Return [X, Y] of the center of cell containing provided text 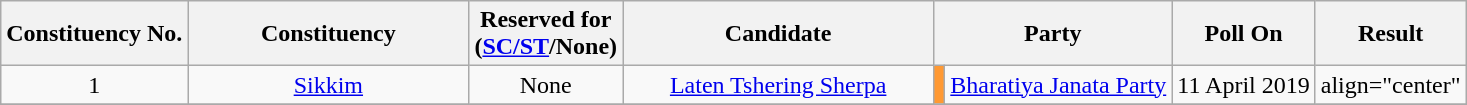
Result [1390, 34]
Laten Tshering Sherpa [778, 85]
Reserved for(SC/ST/None) [546, 34]
Constituency [328, 34]
Bharatiya Janata Party [1058, 85]
Candidate [778, 34]
Constituency No. [94, 34]
align="center" [1390, 85]
11 April 2019 [1244, 85]
Sikkim [328, 85]
None [546, 85]
Poll On [1244, 34]
Party [1053, 34]
1 [94, 85]
